Output the [x, y] coordinate of the center of the cell containing the given text.  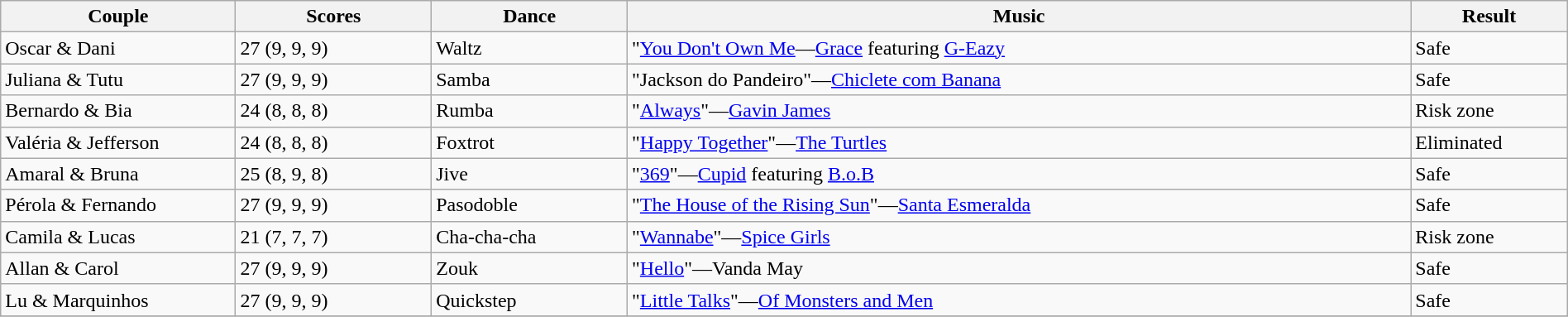
Couple [118, 17]
Jive [529, 174]
Foxtrot [529, 142]
Samba [529, 79]
Music [1019, 17]
"Jackson do Pandeiro"—Chiclete com Banana [1019, 79]
21 (7, 7, 7) [334, 237]
Cha-cha-cha [529, 237]
Pasodoble [529, 205]
Zouk [529, 268]
Quickstep [529, 300]
"Hello"—Vanda May [1019, 268]
"The House of the Rising Sun"—Santa Esmeralda [1019, 205]
Eliminated [1489, 142]
Allan & Carol [118, 268]
Pérola & Fernando [118, 205]
"Happy Together"—The Turtles [1019, 142]
"Wannabe"—Spice Girls [1019, 237]
"Little Talks"—Of Monsters and Men [1019, 300]
Waltz [529, 48]
Scores [334, 17]
Rumba [529, 111]
Valéria & Jefferson [118, 142]
Lu & Marquinhos [118, 300]
Dance [529, 17]
Camila & Lucas [118, 237]
25 (8, 9, 8) [334, 174]
"Always"—Gavin James [1019, 111]
Amaral & Bruna [118, 174]
Oscar & Dani [118, 48]
Bernardo & Bia [118, 111]
Juliana & Tutu [118, 79]
"369"—Cupid featuring B.o.B [1019, 174]
Result [1489, 17]
"You Don't Own Me—Grace featuring G-Eazy [1019, 48]
